Pinpoint the cell where the given text exists, returning its (X, Y) midpoint coordinate. 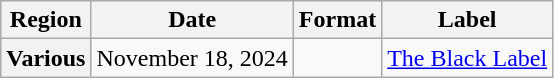
Label (468, 20)
Region (46, 20)
November 18, 2024 (192, 58)
Date (192, 20)
Format (337, 20)
The Black Label (468, 58)
Various (46, 58)
